Capture the cell that displays the provided text and extract its (X, Y) central coordinate. 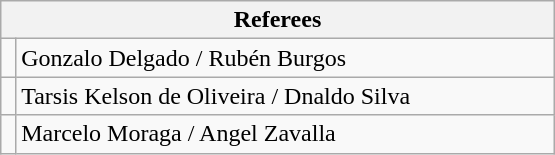
Tarsis Kelson de Oliveira / Dnaldo Silva (286, 96)
Referees (278, 20)
Gonzalo Delgado / Rubén Burgos (286, 58)
Marcelo Moraga / Angel Zavalla (286, 134)
